Determine the (x, y) coordinate at the center of the cell enclosing the given text.  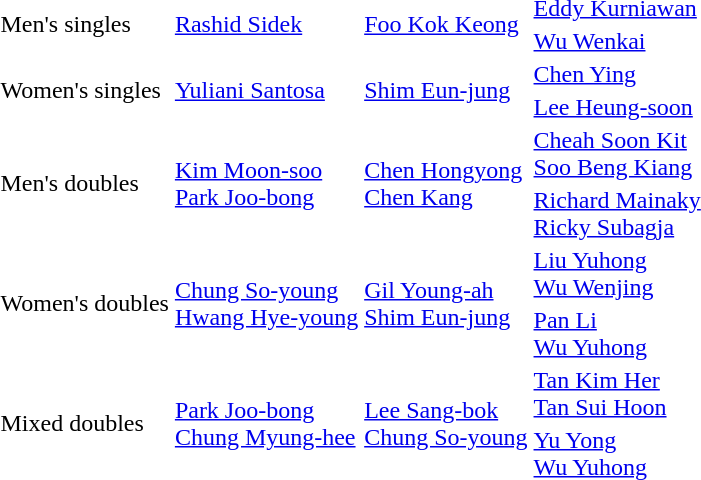
Gil Young-ah Shim Eun-jung (446, 304)
Chung So-young Hwang Hye-young (266, 304)
Shim Eun-jung (446, 90)
Chen Hongyong Chen Kang (446, 184)
Kim Moon-soo Park Joo-bong (266, 184)
Yuliani Santosa (266, 90)
